Provide the (x, y) coordinate of the cell's center where the given text is located.  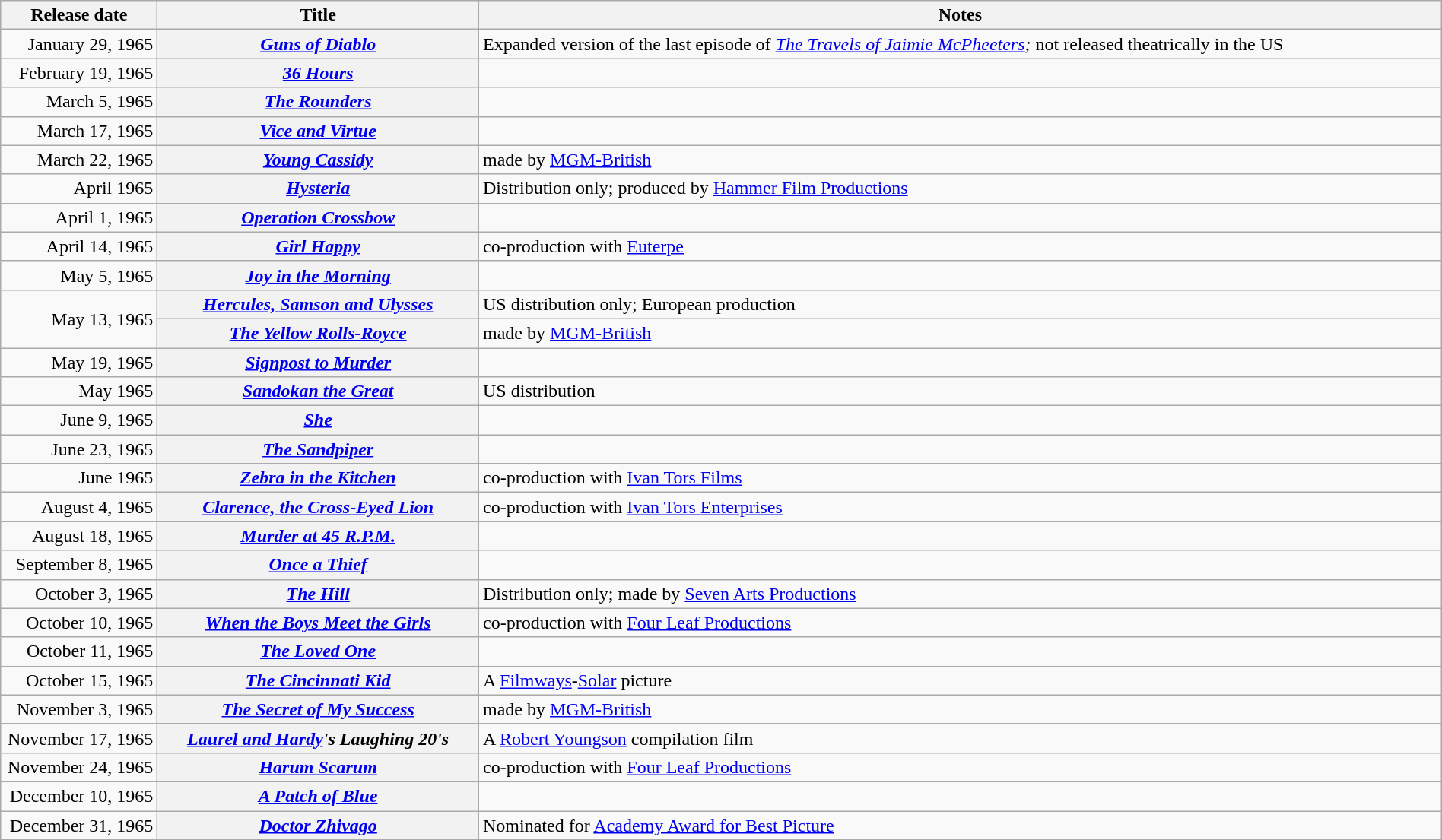
Distribution only; made by Seven Arts Productions (961, 594)
Notes (961, 15)
co-production with Ivan Tors Films (961, 478)
Sandokan the Great (318, 391)
October 3, 1965 (79, 594)
Expanded version of the last episode of The Travels of Jaimie McPheeters; not released theatrically in the US (961, 44)
The Sandpiper (318, 449)
October 10, 1965 (79, 623)
A Robert Youngson compilation film (961, 738)
Hercules, Samson and Ulysses (318, 304)
October 11, 1965 (79, 651)
The Rounders (318, 102)
June 23, 1965 (79, 449)
May 5, 1965 (79, 275)
co-production with Euterpe (961, 246)
April 14, 1965 (79, 246)
August 4, 1965 (79, 507)
March 22, 1965 (79, 160)
March 17, 1965 (79, 131)
Joy in the Morning (318, 275)
When the Boys Meet the Girls (318, 623)
Once a Thief (318, 565)
November 24, 1965 (79, 767)
August 18, 1965 (79, 536)
Signpost to Murder (318, 363)
The Yellow Rolls-Royce (318, 333)
March 5, 1965 (79, 102)
36 Hours (318, 73)
The Secret of My Success (318, 709)
Zebra in the Kitchen (318, 478)
Hysteria (318, 189)
She (318, 420)
February 19, 1965 (79, 73)
Vice and Virtue (318, 131)
April 1965 (79, 189)
October 15, 1965 (79, 680)
US distribution only; European production (961, 304)
Murder at 45 R.P.M. (318, 536)
Distribution only; produced by Hammer Film Productions (961, 189)
Nominated for Academy Award for Best Picture (961, 825)
Clarence, the Cross-Eyed Lion (318, 507)
Laurel and Hardy's Laughing 20's (318, 738)
The Cincinnati Kid (318, 680)
April 1, 1965 (79, 217)
December 10, 1965 (79, 796)
A Patch of Blue (318, 796)
co-production with Ivan Tors Enterprises (961, 507)
September 8, 1965 (79, 565)
May 13, 1965 (79, 319)
Release date (79, 15)
Title (318, 15)
Guns of Diablo (318, 44)
November 17, 1965 (79, 738)
Harum Scarum (318, 767)
November 3, 1965 (79, 709)
A Filmways-Solar picture (961, 680)
June 1965 (79, 478)
The Hill (318, 594)
Doctor Zhivago (318, 825)
Girl Happy (318, 246)
May 1965 (79, 391)
May 19, 1965 (79, 363)
The Loved One (318, 651)
December 31, 1965 (79, 825)
January 29, 1965 (79, 44)
Young Cassidy (318, 160)
US distribution (961, 391)
June 9, 1965 (79, 420)
Operation Crossbow (318, 217)
